Pinpoint the cell where the given text exists, returning its (x, y) midpoint coordinate. 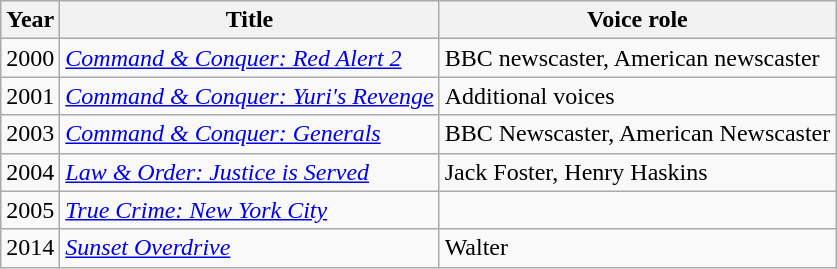
Additional voices (638, 96)
2005 (30, 210)
2003 (30, 134)
Jack Foster, Henry Haskins (638, 172)
Command & Conquer: Generals (250, 134)
Title (250, 20)
BBC newscaster, American newscaster (638, 58)
Law & Order: Justice is Served (250, 172)
Walter (638, 248)
Sunset Overdrive (250, 248)
Command & Conquer: Red Alert 2 (250, 58)
True Crime: New York City (250, 210)
2004 (30, 172)
Year (30, 20)
2001 (30, 96)
2000 (30, 58)
Command & Conquer: Yuri's Revenge (250, 96)
Voice role (638, 20)
2014 (30, 248)
BBC Newscaster, American Newscaster (638, 134)
